Capture the cell that displays the provided text and extract its [x, y] central coordinate. 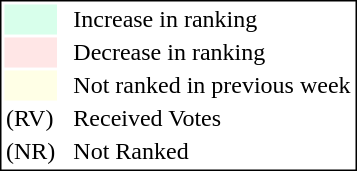
Decrease in ranking [212, 53]
(RV) [30, 119]
Not ranked in previous week [212, 85]
Increase in ranking [212, 19]
Received Votes [212, 119]
(NR) [30, 151]
Not Ranked [212, 151]
